Identify which cell holds the provided text, then report its [x, y] central coordinate. 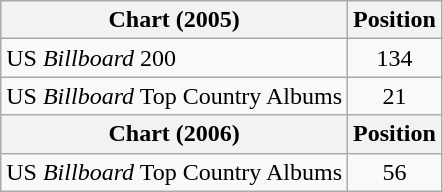
134 [395, 58]
US Billboard 200 [174, 58]
56 [395, 172]
Chart (2005) [174, 20]
21 [395, 96]
Chart (2006) [174, 134]
